Return (X, Y) of the center of cell containing provided text 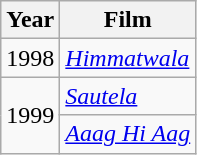
1998 (30, 58)
1999 (30, 115)
Sautela (128, 96)
Himmatwala (128, 58)
Film (128, 20)
Year (30, 20)
Aaag Hi Aag (128, 134)
